Scan for the cell matching the given text and deliver its (x, y) coordinate at center. 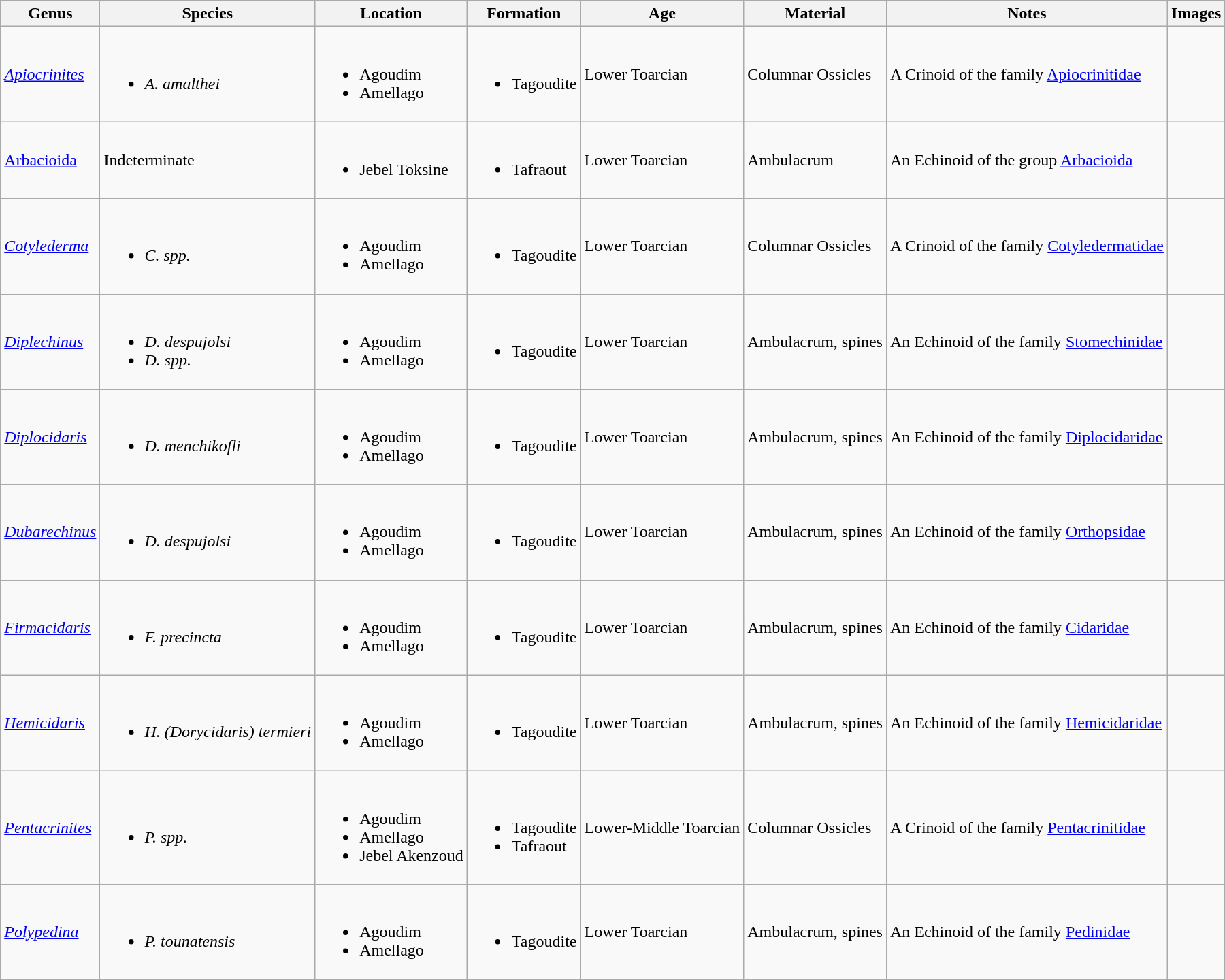
Diplechinus (50, 342)
Lower-Middle Toarcian (662, 828)
Images (1196, 14)
Material (815, 14)
Apiocrinites (50, 74)
H. (Dorycidaris) termieri (208, 723)
TagouditeTafraout (524, 828)
Dubarechinus (50, 532)
AgoudimAmellagoJebel Akenzoud (391, 828)
An Echinoid of the group Arbacioida (1026, 161)
Formation (524, 14)
Ambulacrum (815, 161)
Firmacidaris (50, 627)
Location (391, 14)
A Crinoid of the family Cotyledermatidae (1026, 246)
Polypedina (50, 932)
Pentacrinites (50, 828)
D. menchikofli (208, 437)
Indeterminate (208, 161)
A Crinoid of the family Apiocrinitidae (1026, 74)
Diplocidaris (50, 437)
An Echinoid of the family Stomechinidae (1026, 342)
C. spp. (208, 246)
Jebel Toksine (391, 161)
D. despujolsiD. spp. (208, 342)
Notes (1026, 14)
Arbacioida (50, 161)
Age (662, 14)
An Echinoid of the family Orthopsidae (1026, 532)
Hemicidaris (50, 723)
D. despujolsi (208, 532)
Cotylederma (50, 246)
An Echinoid of the family Diplocidaridae (1026, 437)
An Echinoid of the family Cidaridae (1026, 627)
An Echinoid of the family Pedinidae (1026, 932)
A. amalthei (208, 74)
Species (208, 14)
An Echinoid of the family Hemicidaridae (1026, 723)
Genus (50, 14)
P. tounatensis (208, 932)
A Crinoid of the family Pentacrinitidae (1026, 828)
Tafraout (524, 161)
P. spp. (208, 828)
F. precincta (208, 627)
